For the text-containing cell, return its midpoint in (x, y) coordinate format. 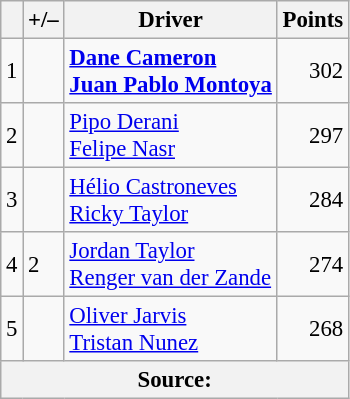
274 (312, 264)
Pipo Derani Felipe Nasr (170, 136)
4 (12, 264)
Dane Cameron Juan Pablo Montoya (170, 72)
302 (312, 72)
3 (12, 200)
Oliver Jarvis Tristan Nunez (170, 330)
297 (312, 136)
Points (312, 20)
Hélio Castroneves Ricky Taylor (170, 200)
Driver (170, 20)
+/– (44, 20)
284 (312, 200)
268 (312, 330)
1 (12, 72)
Jordan Taylor Renger van der Zande (170, 264)
5 (12, 330)
